Scan for the cell matching the given text and deliver its [x, y] coordinate at center. 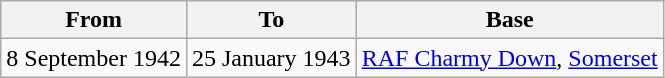
8 September 1942 [94, 58]
RAF Charmy Down, Somerset [510, 58]
Base [510, 20]
25 January 1943 [271, 58]
To [271, 20]
From [94, 20]
